Search for the cell housing the specified text and yield its (x, y) center coordinate. 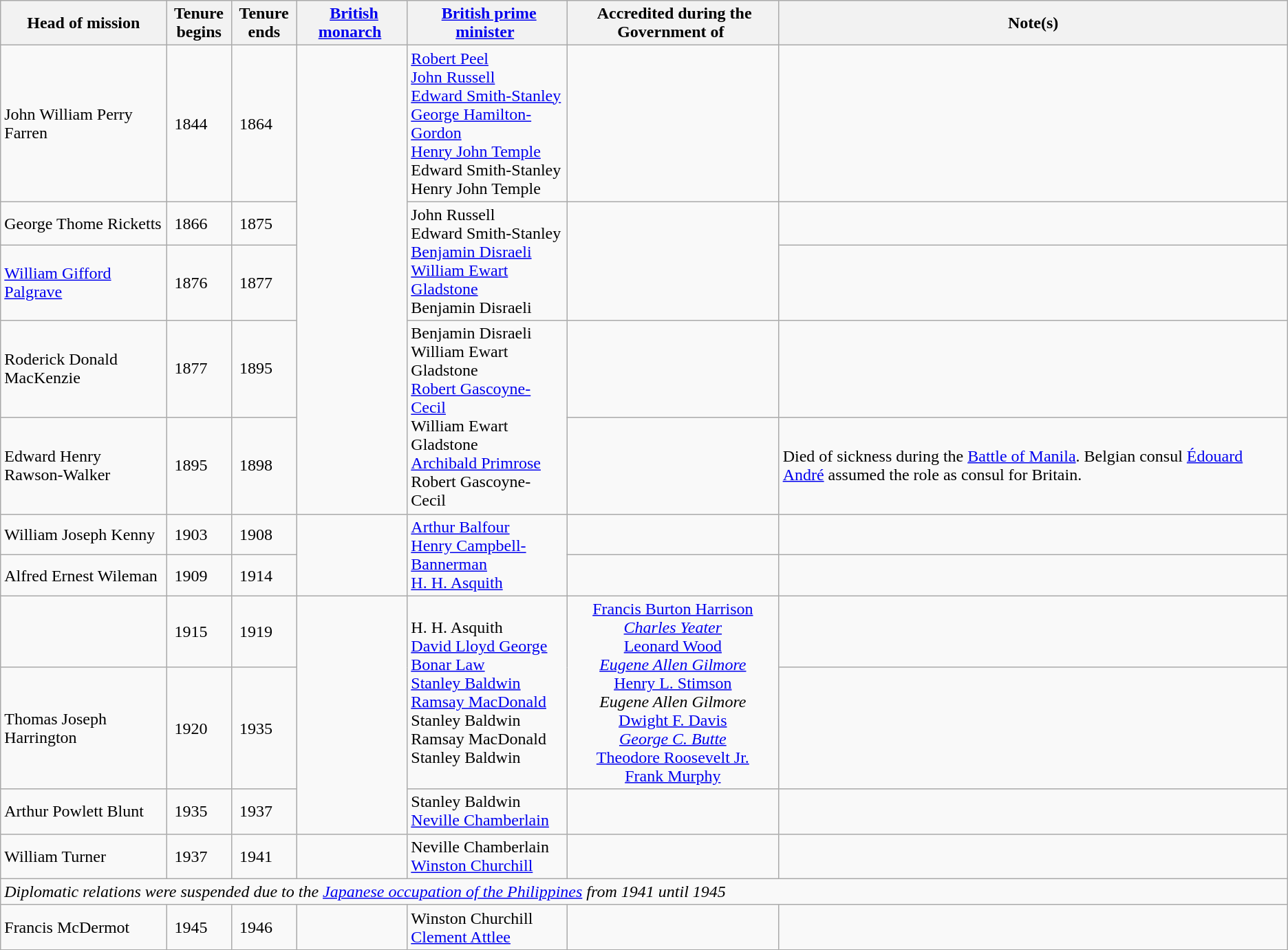
1908 (264, 535)
Robert PeelJohn RussellEdward Smith-StanleyGeorge Hamilton-GordonHenry John TempleEdward Smith-StanleyHenry John Temple (487, 124)
1946 (264, 927)
1915 (200, 631)
Roderick Donald MacKenzie (84, 369)
1876 (200, 283)
John William Perry Farren (84, 124)
1866 (200, 224)
Arthur Powlett Blunt (84, 812)
William Turner (84, 856)
1920 (200, 728)
Head of mission (84, 23)
1864 (264, 124)
Stanley BaldwinNeville Chamberlain (487, 812)
Tenure ends (264, 23)
William Joseph Kenny (84, 535)
Francis McDermot (84, 927)
Note(s) (1033, 23)
British monarch (352, 23)
Thomas Joseph Harrington (84, 728)
William Gifford Palgrave (84, 283)
1898 (264, 465)
British prime minister (487, 23)
1914 (264, 576)
John RussellEdward Smith-StanleyBenjamin DisraeliWilliam Ewart GladstoneBenjamin Disraeli (487, 261)
1941 (264, 856)
Benjamin DisraeliWilliam Ewart GladstoneRobert Gascoyne-CecilWilliam Ewart GladstoneArchibald PrimroseRobert Gascoyne-Cecil (487, 417)
George Thome Ricketts (84, 224)
Accredited during the Government of (673, 23)
1909 (200, 576)
1844 (200, 124)
1945 (200, 927)
1875 (264, 224)
1903 (200, 535)
Neville ChamberlainWinston Churchill (487, 856)
Alfred Ernest Wileman (84, 576)
Edward Henry Rawson-Walker (84, 465)
Arthur BalfourHenry Campbell-BannermanH. H. Asquith (487, 554)
Winston ChurchillClement Attlee (487, 927)
Diplomatic relations were suspended due to the Japanese occupation of the Philippines from 1941 until 1945 (644, 892)
1919 (264, 631)
Died of sickness during the Battle of Manila. Belgian consul Édouard André assumed the role as consul for Britain. (1033, 465)
H. H. AsquithDavid Lloyd GeorgeBonar LawStanley BaldwinRamsay MacDonaldStanley BaldwinRamsay MacDonaldStanley Baldwin (487, 692)
Tenure begins (200, 23)
